Scan for the cell matching the given text and deliver its (x, y) coordinate at center. 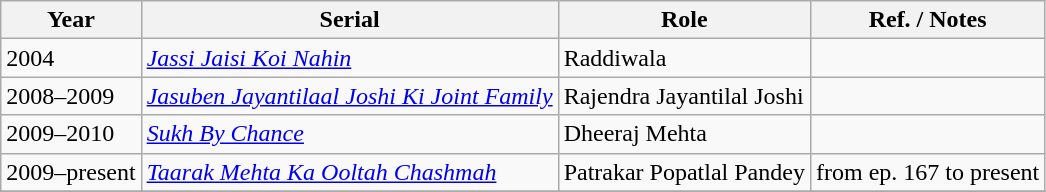
2009–present (71, 172)
Role (684, 20)
Serial (350, 20)
2009–2010 (71, 134)
Jasuben Jayantilaal Joshi Ki Joint Family (350, 96)
Taarak Mehta Ka Ooltah Chashmah (350, 172)
2004 (71, 58)
Ref. / Notes (927, 20)
2008–2009 (71, 96)
Dheeraj Mehta (684, 134)
from ep. 167 to present (927, 172)
Raddiwala (684, 58)
Patrakar Popatlal Pandey (684, 172)
Sukh By Chance (350, 134)
Jassi Jaisi Koi Nahin (350, 58)
Rajendra Jayantilal Joshi (684, 96)
Year (71, 20)
